Return the (X, Y) coordinate for the center point of the cell that contains the specified text.  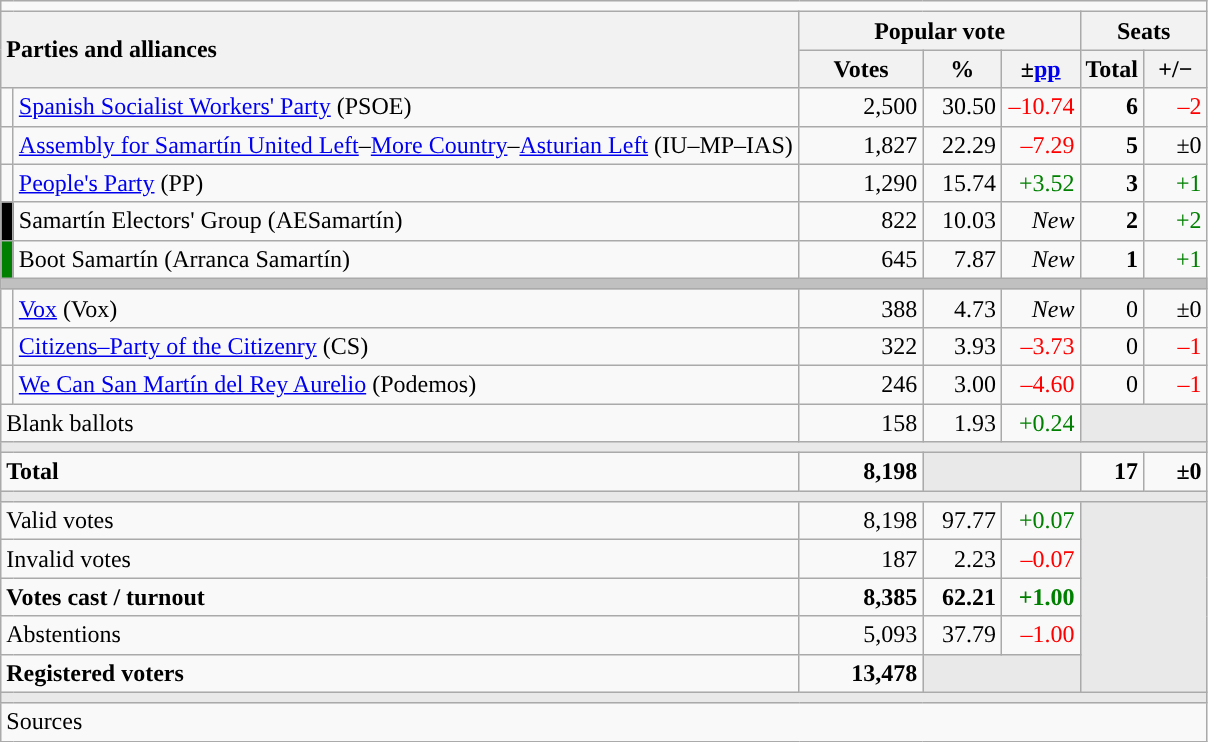
–10.74 (1040, 107)
17 (1112, 472)
187 (861, 559)
4.73 (962, 308)
+/− (1176, 69)
388 (861, 308)
822 (861, 221)
+0.24 (1040, 423)
Sources (604, 722)
2,500 (861, 107)
Votes cast / turnout (400, 597)
Seats (1144, 31)
Parties and alliances (400, 50)
10.03 (962, 221)
645 (861, 259)
62.21 (962, 597)
3.93 (962, 346)
13,478 (861, 673)
Registered voters (400, 673)
–2 (1176, 107)
158 (861, 423)
–0.07 (1040, 559)
–3.73 (1040, 346)
37.79 (962, 635)
Popular vote (940, 31)
Assembly for Samartín United Left–More Country–Asturian Left (IU–MP–IAS) (406, 145)
7.87 (962, 259)
Abstentions (400, 635)
Invalid votes (400, 559)
Vox (Vox) (406, 308)
Votes (861, 69)
Valid votes (400, 521)
30.50 (962, 107)
15.74 (962, 183)
We Can San Martín del Rey Aurelio (Podemos) (406, 384)
1 (1112, 259)
97.77 (962, 521)
1,290 (861, 183)
–1.00 (1040, 635)
6 (1112, 107)
Blank ballots (400, 423)
246 (861, 384)
2 (1112, 221)
% (962, 69)
–4.60 (1040, 384)
Samartín Electors' Group (AESamartín) (406, 221)
+1.00 (1040, 597)
±pp (1040, 69)
3 (1112, 183)
Citizens–Party of the Citizenry (CS) (406, 346)
Spanish Socialist Workers' Party (PSOE) (406, 107)
People's Party (PP) (406, 183)
5 (1112, 145)
322 (861, 346)
8,385 (861, 597)
1.93 (962, 423)
–7.29 (1040, 145)
2.23 (962, 559)
Boot Samartín (Arranca Samartín) (406, 259)
+3.52 (1040, 183)
1,827 (861, 145)
5,093 (861, 635)
+2 (1176, 221)
+0.07 (1040, 521)
3.00 (962, 384)
22.29 (962, 145)
